Capture the cell that displays the provided text and extract its (X, Y) central coordinate. 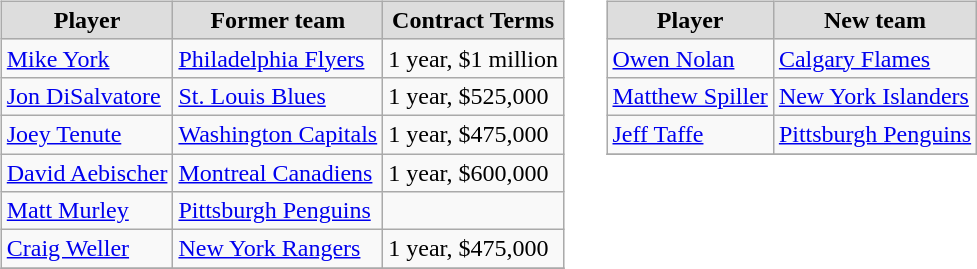
Former team (278, 20)
Mike York (87, 58)
Matthew Spiller (690, 96)
New team (874, 20)
1 year, $525,000 (474, 96)
Jon DiSalvatore (87, 96)
St. Louis Blues (278, 96)
1 year, $1 million (474, 58)
New York Rangers (278, 249)
Contract Terms (474, 20)
Matt Murley (87, 211)
Calgary Flames (874, 58)
New York Islanders (874, 96)
Montreal Canadiens (278, 173)
Jeff Taffe (690, 134)
Joey Tenute (87, 134)
David Aebischer (87, 173)
Philadelphia Flyers (278, 58)
1 year, $600,000 (474, 173)
Washington Capitals (278, 134)
Owen Nolan (690, 58)
Craig Weller (87, 249)
